Extract the (X, Y) coordinate from the center of the cell holding the provided text.  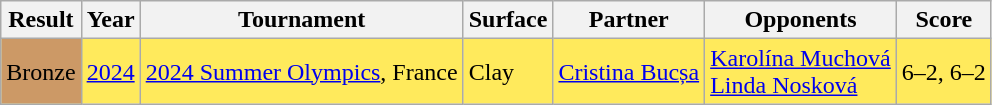
Result (41, 20)
Karolína Muchová Linda Nosková (801, 72)
Surface (508, 20)
2024 Summer Olympics, France (302, 72)
6–2, 6–2 (944, 72)
Partner (629, 20)
Year (110, 20)
Bronze (41, 72)
Tournament (302, 20)
Opponents (801, 20)
Cristina Bucșa (629, 72)
Clay (508, 72)
2024 (110, 72)
Score (944, 20)
